Locate the cell with the specified text and output its (x, y) center coordinate. 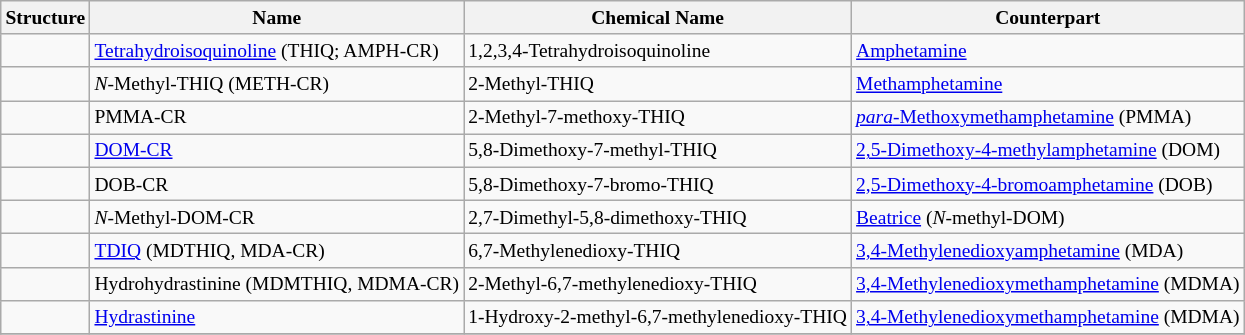
2,7-Dimethyl-5,8-dimethoxy-THIQ (658, 216)
2-Methyl-6,7-methylenedioxy-THIQ (658, 284)
Amphetamine (1048, 50)
5,8-Dimethoxy-7-methyl-THIQ (658, 150)
TDIQ (MDTHIQ, MDA-CR) (277, 250)
2,5-Dimethoxy-4-methylamphetamine (DOM) (1048, 150)
para-Methoxymethamphetamine (PMMA) (1048, 118)
Methamphetamine (1048, 84)
Counterpart (1048, 18)
Beatrice (N-methyl-DOM) (1048, 216)
DOM-CR (277, 150)
3,4-Methylenedioxyamphetamine (MDA) (1048, 250)
Name (277, 18)
2,5-Dimethoxy-4-bromoamphetamine (DOB) (1048, 184)
N-Methyl-THIQ (METH-CR) (277, 84)
6,7-Methylenedioxy-THIQ (658, 250)
Structure (46, 18)
DOB-CR (277, 184)
Tetrahydroisoquinoline (THIQ; AMPH-CR) (277, 50)
2-Methyl-THIQ (658, 84)
1-Hydroxy-2-methyl-6,7-methylenedioxy-THIQ (658, 316)
Hydrohydrastinine (MDMTHIQ, MDMA-CR) (277, 284)
1,2,3,4-Tetrahydroisoquinoline (658, 50)
PMMA-CR (277, 118)
Hydrastinine (277, 316)
5,8-Dimethoxy-7-bromo-THIQ (658, 184)
2-Methyl-7-methoxy-THIQ (658, 118)
N-Methyl-DOM-CR (277, 216)
Chemical Name (658, 18)
